Output the (x, y) coordinate of the center of the cell containing the given text.  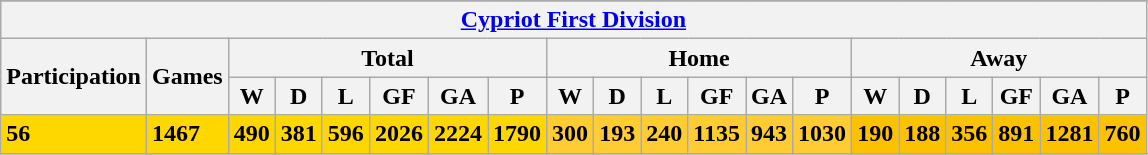
193 (618, 134)
596 (346, 134)
891 (1016, 134)
190 (876, 134)
2026 (398, 134)
2224 (458, 134)
1790 (518, 134)
943 (770, 134)
381 (298, 134)
Cypriot First Division (574, 20)
240 (664, 134)
760 (1122, 134)
Participation (74, 77)
1281 (1070, 134)
300 (570, 134)
1135 (717, 134)
Home (700, 58)
356 (970, 134)
Away (999, 58)
1030 (822, 134)
188 (922, 134)
490 (252, 134)
Total (387, 58)
1467 (187, 134)
56 (74, 134)
Games (187, 77)
